Detect which cell encompasses the target text, then output its (X, Y) center coordinate. 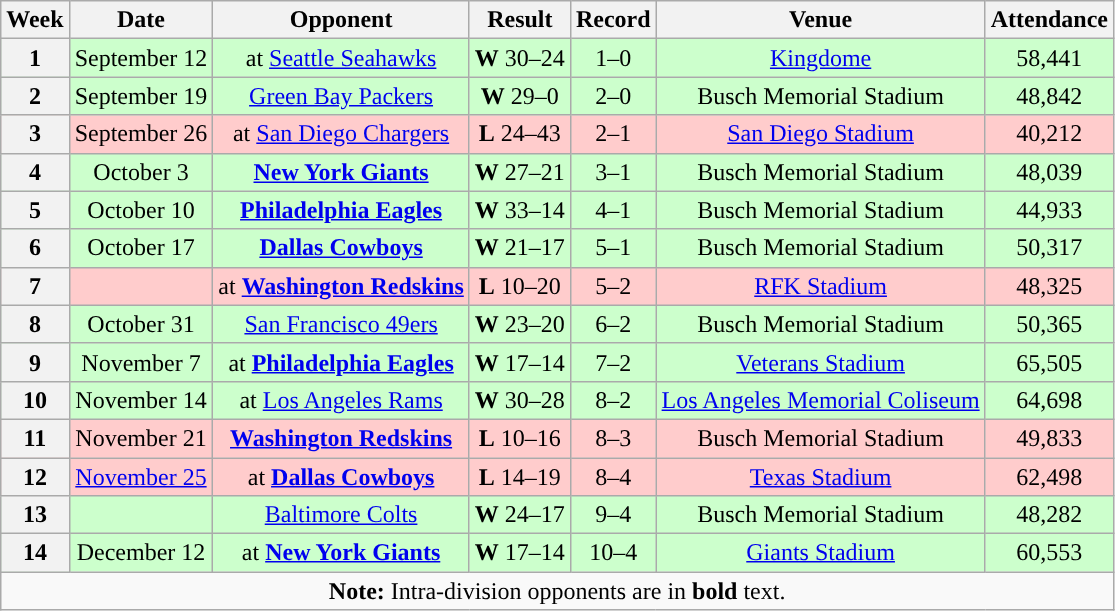
December 12 (141, 553)
50,317 (1049, 248)
November 21 (141, 438)
58,441 (1049, 58)
W 30–28 (520, 400)
64,698 (1049, 400)
7–2 (613, 362)
Dallas Cowboys (341, 248)
3–1 (613, 172)
September 19 (141, 96)
10 (35, 400)
RFK Stadium (820, 286)
L 24–43 (520, 134)
6–2 (613, 324)
65,505 (1049, 362)
at Los Angeles Rams (341, 400)
4–1 (613, 210)
Record (613, 20)
at San Diego Chargers (341, 134)
New York Giants (341, 172)
November 25 (141, 477)
2–0 (613, 96)
Baltimore Colts (341, 515)
September 26 (141, 134)
Note: Intra-division opponents are in bold text. (558, 591)
7 (35, 286)
Week (35, 20)
4 (35, 172)
Washington Redskins (341, 438)
October 17 (141, 248)
W 30–24 (520, 58)
W 29–0 (520, 96)
at Philadelphia Eagles (341, 362)
Opponent (341, 20)
L 10–16 (520, 438)
5 (35, 210)
W 24–17 (520, 515)
San Diego Stadium (820, 134)
1–0 (613, 58)
13 (35, 515)
at Seattle Seahawks (341, 58)
3 (35, 134)
8 (35, 324)
W 33–14 (520, 210)
Green Bay Packers (341, 96)
L 14–19 (520, 477)
L 10–20 (520, 286)
October 31 (141, 324)
at New York Giants (341, 553)
11 (35, 438)
40,212 (1049, 134)
W 21–17 (520, 248)
1 (35, 58)
October 10 (141, 210)
October 3 (141, 172)
5–2 (613, 286)
Los Angeles Memorial Coliseum (820, 400)
8–3 (613, 438)
14 (35, 553)
Philadelphia Eagles (341, 210)
6 (35, 248)
W 27–21 (520, 172)
44,933 (1049, 210)
10–4 (613, 553)
9–4 (613, 515)
8–4 (613, 477)
Kingdome (820, 58)
at Dallas Cowboys (341, 477)
Veterans Stadium (820, 362)
Texas Stadium (820, 477)
8–2 (613, 400)
2–1 (613, 134)
62,498 (1049, 477)
September 12 (141, 58)
November 14 (141, 400)
48,039 (1049, 172)
Result (520, 20)
Attendance (1049, 20)
Date (141, 20)
November 7 (141, 362)
48,282 (1049, 515)
San Francisco 49ers (341, 324)
at Washington Redskins (341, 286)
12 (35, 477)
48,842 (1049, 96)
W 23–20 (520, 324)
9 (35, 362)
49,833 (1049, 438)
Giants Stadium (820, 553)
48,325 (1049, 286)
50,365 (1049, 324)
Venue (820, 20)
2 (35, 96)
5–1 (613, 248)
60,553 (1049, 553)
